Search for the cell housing the specified text and yield its (x, y) center coordinate. 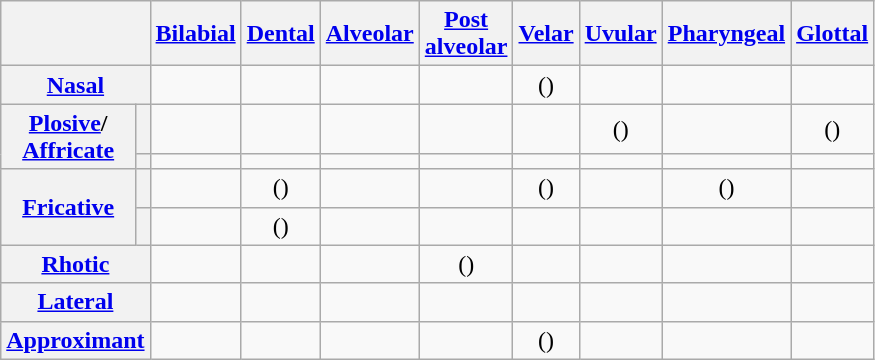
Alveolar (370, 34)
Plosive/Affricate (68, 136)
Nasal (76, 85)
Postalveolar (466, 34)
Lateral (76, 302)
Glottal (832, 34)
Bilabial (196, 34)
Rhotic (76, 264)
Dental (280, 34)
Approximant (76, 340)
Pharyngeal (726, 34)
Velar (546, 34)
Uvular (620, 34)
Fricative (68, 207)
